Capture the cell that displays the provided text and extract its [x, y] central coordinate. 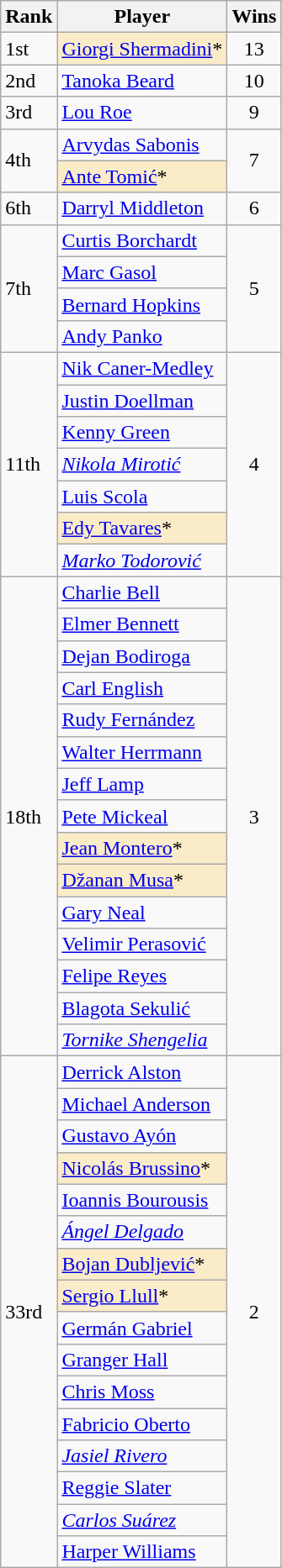
Derrick Alston [142, 1072]
Granger Hall [142, 1360]
Nicolás Brussino* [142, 1168]
Germán Gabriel [142, 1328]
Ioannis Bourousis [142, 1200]
Ante Tomić* [142, 176]
3rd [29, 113]
Darryl Middleton [142, 208]
Rudy Fernández [142, 720]
Luis Scola [142, 497]
Wins [254, 17]
Carlos Suárez [142, 1520]
Blagota Sekulić [142, 1008]
5 [254, 288]
11th [29, 464]
Nikola Mirotić [142, 465]
Lou Roe [142, 113]
Velimir Perasović [142, 944]
3 [254, 817]
Sergio Llull* [142, 1296]
Marc Gasol [142, 272]
Jean Montero* [142, 848]
Kenny Green [142, 433]
Arvydas Sabonis [142, 145]
Tornike Shengelia [142, 1040]
Džanan Musa* [142, 880]
Harper Williams [142, 1552]
Edy Tavares* [142, 529]
18th [29, 817]
7 [254, 160]
Rank [29, 17]
6 [254, 208]
4th [29, 160]
Elmer Bennett [142, 624]
Dejan Bodiroga [142, 656]
Walter Herrmann [142, 752]
Pete Mickeal [142, 816]
Player [142, 17]
Fabricio Oberto [142, 1424]
Bernard Hopkins [142, 304]
4 [254, 464]
Justin Doellman [142, 401]
2nd [29, 81]
6th [29, 208]
Tanoka Beard [142, 81]
Ángel Delgado [142, 1232]
Charlie Bell [142, 592]
Gary Neal [142, 912]
Gustavo Ayón [142, 1136]
Nik Caner-Medley [142, 368]
Reggie Slater [142, 1488]
Jeff Lamp [142, 784]
Chris Moss [142, 1392]
10 [254, 81]
Andy Panko [142, 336]
Giorgi Shermadini* [142, 49]
2 [254, 1313]
Felipe Reyes [142, 976]
13 [254, 49]
Carl English [142, 688]
1st [29, 49]
33rd [29, 1313]
Bojan Dubljević* [142, 1264]
Jasiel Rivero [142, 1456]
Curtis Borchardt [142, 240]
Michael Anderson [142, 1104]
7th [29, 288]
Marko Todorović [142, 560]
9 [254, 113]
